For the text-containing cell, return its midpoint in (x, y) coordinate format. 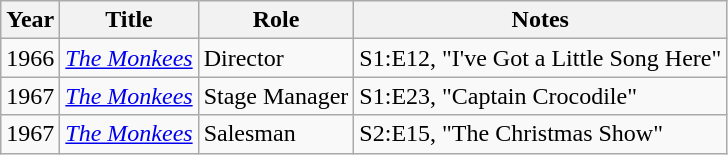
Salesman (276, 134)
Notes (540, 20)
Role (276, 20)
S1:E12, "I've Got a Little Song Here" (540, 58)
1966 (30, 58)
S2:E15, "The Christmas Show" (540, 134)
Director (276, 58)
Title (129, 20)
S1:E23, "Captain Crocodile" (540, 96)
Stage Manager (276, 96)
Year (30, 20)
